Pinpoint the cell where the given text exists, returning its (X, Y) midpoint coordinate. 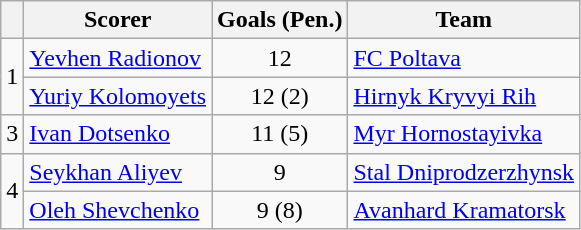
4 (12, 191)
Yuriy Kolomoyets (118, 96)
Oleh Shevchenko (118, 210)
3 (12, 134)
Yevhen Radionov (118, 58)
12 (2) (280, 96)
Team (464, 20)
1 (12, 77)
Ivan Dotsenko (118, 134)
9 (280, 172)
FC Poltava (464, 58)
Stal Dniprodzerzhynsk (464, 172)
Scorer (118, 20)
9 (8) (280, 210)
Seykhan Aliyev (118, 172)
11 (5) (280, 134)
Hirnyk Kryvyi Rih (464, 96)
12 (280, 58)
Myr Hornostayivka (464, 134)
Avanhard Kramatorsk (464, 210)
Goals (Pen.) (280, 20)
